Output the (x, y) coordinate of the center of the cell containing the given text.  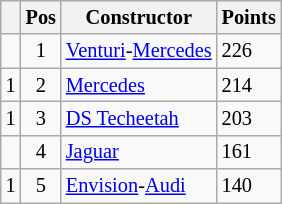
Mercedes (139, 85)
5 (41, 186)
4 (41, 152)
140 (249, 186)
161 (249, 152)
Pos (41, 17)
203 (249, 118)
DS Techeetah (139, 118)
Jaguar (139, 152)
Envision-Audi (139, 186)
2 (41, 85)
Points (249, 17)
226 (249, 51)
Venturi-Mercedes (139, 51)
214 (249, 85)
3 (41, 118)
Constructor (139, 17)
